Return (x, y) of the center of cell containing provided text 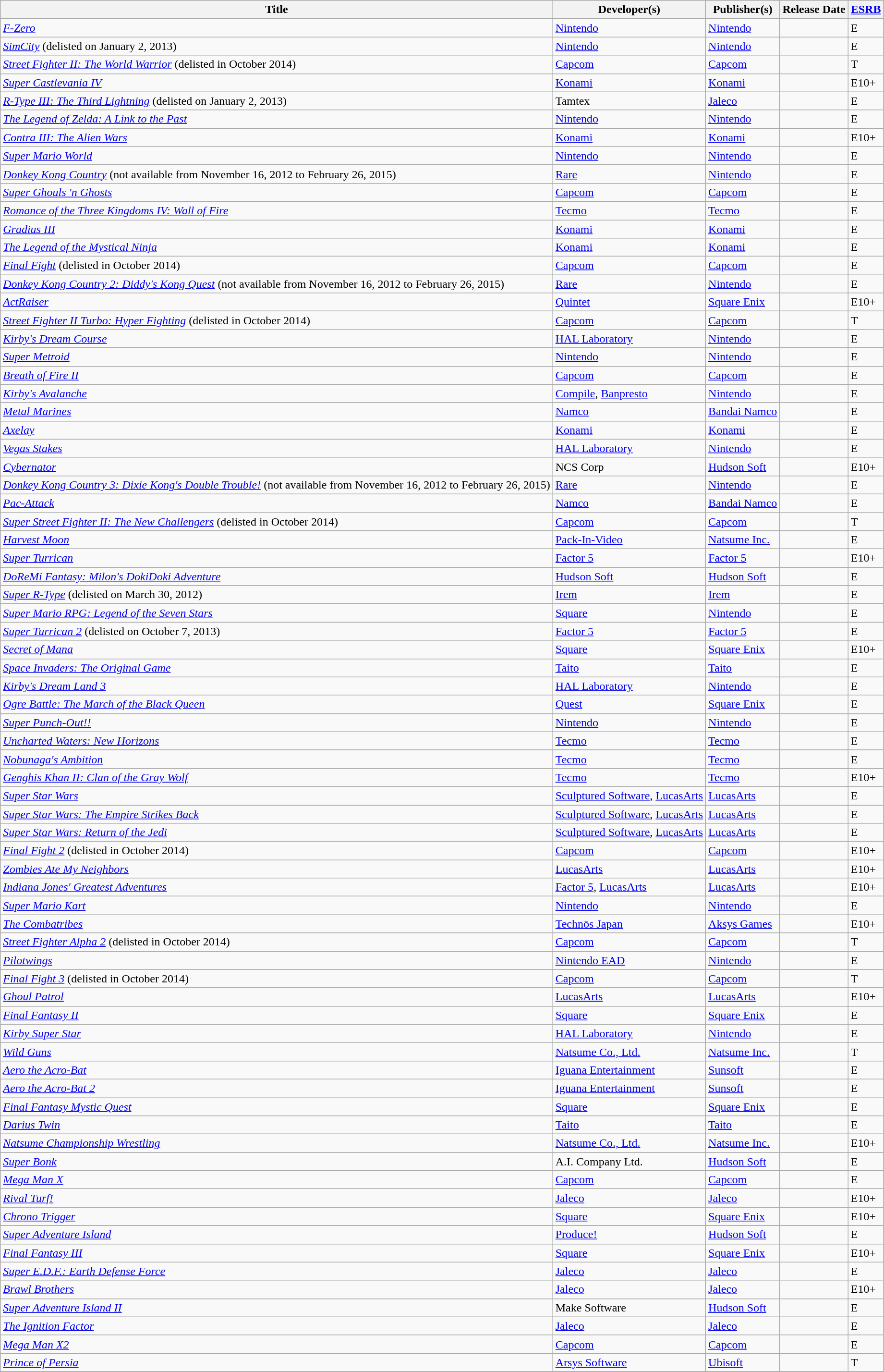
Super Star Wars: Return of the Jedi (277, 833)
Wild Guns (277, 1052)
Super Castlevania IV (277, 83)
Technōs Japan (629, 924)
Uncharted Waters: New Horizons (277, 741)
Chrono Trigger (277, 1216)
Harvest Moon (277, 540)
Final Fight 2 (delisted in October 2014) (277, 851)
Mega Man X (277, 1180)
R-Type III: The Third Lightning (delisted on January 2, 2013) (277, 101)
Super Mario Kart (277, 906)
Ghoul Patrol (277, 997)
Zombies Ate My Neighbors (277, 869)
Factor 5, LucasArts (629, 887)
Release Date (814, 10)
Ubisoft (743, 1362)
Produce! (629, 1235)
Prince of Persia (277, 1362)
Genghis Khan II: Clan of the Gray Wolf (277, 777)
Axelay (277, 430)
Vegas Stakes (277, 448)
NCS Corp (629, 466)
Super Turrican 2 (delisted on October 7, 2013) (277, 631)
Super Adventure Island (277, 1235)
Ogre Battle: The March of the Black Queen (277, 704)
Secret of Mana (277, 649)
Donkey Kong Country (not available from November 16, 2012 to February 26, 2015) (277, 174)
Indiana Jones' Greatest Adventures (277, 887)
Pac-Attack (277, 503)
F-Zero (277, 28)
Developer(s) (629, 10)
The Legend of Zelda: A Link to the Past (277, 119)
Donkey Kong Country 3: Dixie Kong's Double Trouble! (not available from November 16, 2012 to February 26, 2015) (277, 485)
ESRB (866, 10)
DoReMi Fantasy: Milon's DokiDoki Adventure (277, 576)
Street Fighter Alpha 2 (delisted in October 2014) (277, 942)
SimCity (delisted on January 2, 2013) (277, 46)
Final Fight (delisted in October 2014) (277, 266)
Super Metroid (277, 357)
A.I. Company Ltd. (629, 1162)
Super Mario World (277, 156)
Space Invaders: The Original Game (277, 668)
Kirby's Dream Land 3 (277, 686)
Metal Marines (277, 412)
Super Adventure Island II (277, 1308)
Pilotwings (277, 960)
Romance of the Three Kingdoms IV: Wall of Fire (277, 210)
Aero the Acro-Bat 2 (277, 1088)
Super Star Wars: The Empire Strikes Back (277, 814)
Super Star Wars (277, 796)
Gradius III (277, 229)
Super E.D.F.: Earth Defense Force (277, 1271)
The Combatribes (277, 924)
Kirby's Dream Course (277, 339)
ActRaiser (277, 302)
Super Mario RPG: Legend of the Seven Stars (277, 613)
Pack-In-Video (629, 540)
Mega Man X2 (277, 1344)
Final Fantasy III (277, 1253)
Compile, Banpresto (629, 393)
Breath of Fire II (277, 375)
Arsys Software (629, 1362)
The Ignition Factor (277, 1326)
Super Bonk (277, 1162)
Final Fantasy Mystic Quest (277, 1106)
Final Fight 3 (delisted in October 2014) (277, 979)
Darius Twin (277, 1125)
Street Fighter II Turbo: Hyper Fighting (delisted in October 2014) (277, 320)
Kirby's Avalanche (277, 393)
Publisher(s) (743, 10)
The Legend of the Mystical Ninja (277, 247)
Donkey Kong Country 2: Diddy's Kong Quest (not available from November 16, 2012 to February 26, 2015) (277, 284)
Natsume Championship Wrestling (277, 1143)
Cybernator (277, 466)
Quest (629, 704)
Street Fighter II: The World Warrior (delisted in October 2014) (277, 64)
Contra III: The Alien Wars (277, 137)
Super Punch-Out!! (277, 723)
Tamtex (629, 101)
Title (277, 10)
Super R-Type (delisted on March 30, 2012) (277, 595)
Super Turrican (277, 558)
Super Street Fighter II: The New Challengers (delisted in October 2014) (277, 521)
Aero the Acro-Bat (277, 1070)
Kirby Super Star (277, 1033)
Quintet (629, 302)
Super Ghouls 'n Ghosts (277, 192)
Nobunaga's Ambition (277, 759)
Aksys Games (743, 924)
Nintendo EAD (629, 960)
Make Software (629, 1308)
Brawl Brothers (277, 1289)
Rival Turf! (277, 1198)
Final Fantasy II (277, 1015)
